For the text-containing cell, return its midpoint in (X, Y) coordinate format. 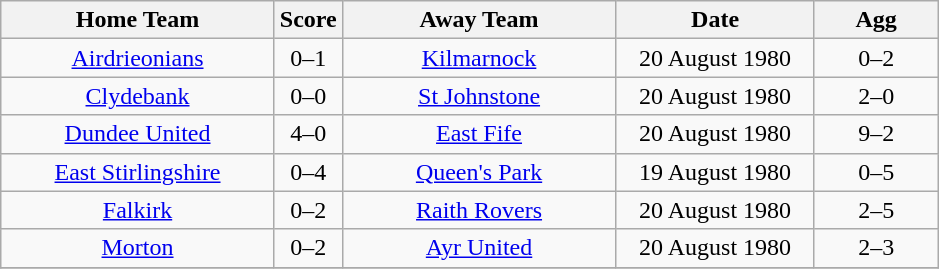
East Stirlingshire (138, 172)
Ayr United (479, 248)
Kilmarnock (479, 58)
Airdrieonians (138, 58)
East Fife (479, 134)
Falkirk (138, 210)
St Johnstone (479, 96)
Queen's Park (479, 172)
2–0 (876, 96)
2–5 (876, 210)
0–4 (308, 172)
Date (716, 20)
Morton (138, 248)
Away Team (479, 20)
4–0 (308, 134)
0–1 (308, 58)
Raith Rovers (479, 210)
2–3 (876, 248)
Agg (876, 20)
Home Team (138, 20)
0–5 (876, 172)
9–2 (876, 134)
Clydebank (138, 96)
19 August 1980 (716, 172)
Score (308, 20)
Dundee United (138, 134)
0–0 (308, 96)
